Search for the cell housing the specified text and yield its (x, y) center coordinate. 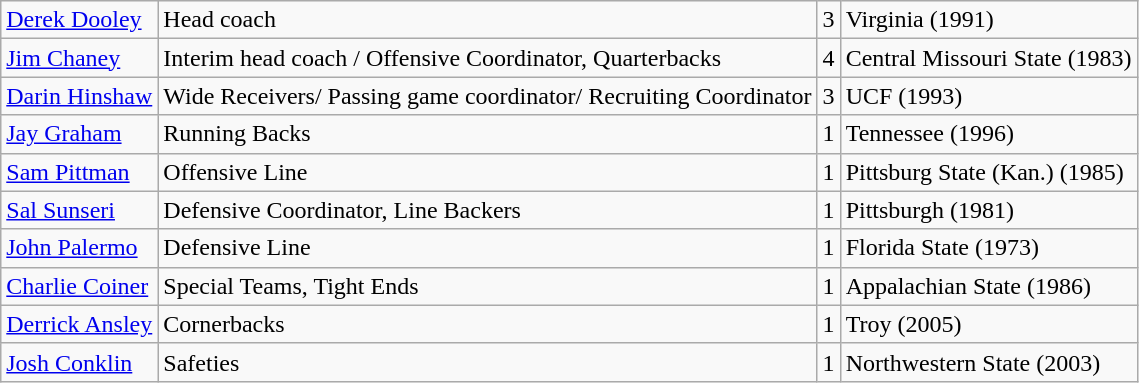
Sam Pittman (80, 172)
Darin Hinshaw (80, 96)
UCF (1993) (988, 96)
Head coach (488, 20)
4 (828, 58)
Josh Conklin (80, 362)
Running Backs (488, 134)
Defensive Coordinator, Line Backers (488, 210)
Virginia (1991) (988, 20)
Sal Sunseri (80, 210)
Special Teams, Tight Ends (488, 286)
Interim head coach / Offensive Coordinator, Quarterbacks (488, 58)
Central Missouri State (1983) (988, 58)
Troy (2005) (988, 324)
Offensive Line (488, 172)
Jay Graham (80, 134)
Appalachian State (1986) (988, 286)
Northwestern State (2003) (988, 362)
Safeties (488, 362)
Derrick Ansley (80, 324)
Defensive Line (488, 248)
Pittsburg State (Kan.) (1985) (988, 172)
Cornerbacks (488, 324)
Tennessee (1996) (988, 134)
Wide Receivers/ Passing game coordinator/ Recruiting Coordinator (488, 96)
Pittsburgh (1981) (988, 210)
Derek Dooley (80, 20)
Jim Chaney (80, 58)
John Palermo (80, 248)
Charlie Coiner (80, 286)
Florida State (1973) (988, 248)
